Search for the cell housing the specified text and yield its (X, Y) center coordinate. 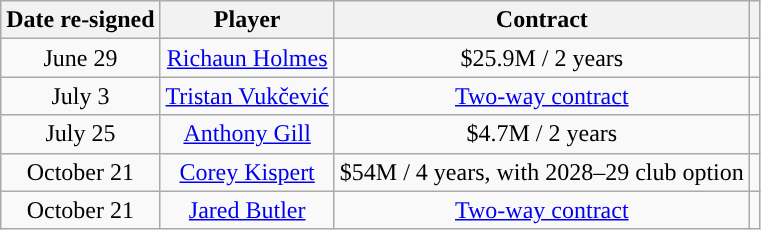
Date re-signed (80, 20)
Richaun Holmes (247, 58)
June 29 (80, 58)
July 25 (80, 134)
Anthony Gill (247, 134)
Contract (542, 20)
Corey Kispert (247, 172)
July 3 (80, 96)
Player (247, 20)
$54M / 4 years, with 2028–29 club option (542, 172)
$25.9M / 2 years (542, 58)
Jared Butler (247, 210)
Tristan Vukčević (247, 96)
$4.7M / 2 years (542, 134)
